Identify which cell holds the provided text, then report its (x, y) central coordinate. 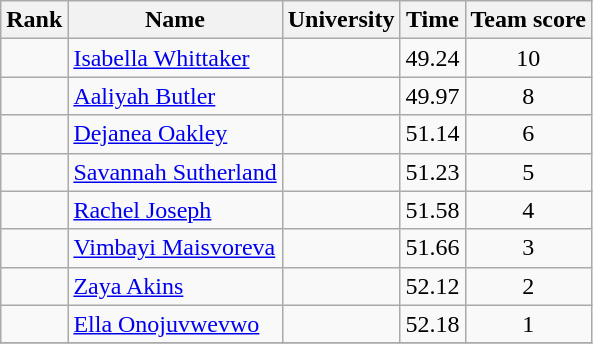
52.18 (432, 324)
Ella Onojuvwevwo (175, 324)
Savannah Sutherland (175, 172)
Name (175, 20)
49.24 (432, 58)
51.23 (432, 172)
Zaya Akins (175, 286)
10 (528, 58)
5 (528, 172)
1 (528, 324)
51.14 (432, 134)
Dejanea Oakley (175, 134)
2 (528, 286)
Team score (528, 20)
49.97 (432, 96)
3 (528, 248)
Aaliyah Butler (175, 96)
51.66 (432, 248)
51.58 (432, 210)
Time (432, 20)
8 (528, 96)
University (341, 20)
Isabella Whittaker (175, 58)
Rachel Joseph (175, 210)
6 (528, 134)
52.12 (432, 286)
4 (528, 210)
Vimbayi Maisvoreva (175, 248)
Rank (34, 20)
